Scan for the cell matching the given text and deliver its (x, y) coordinate at center. 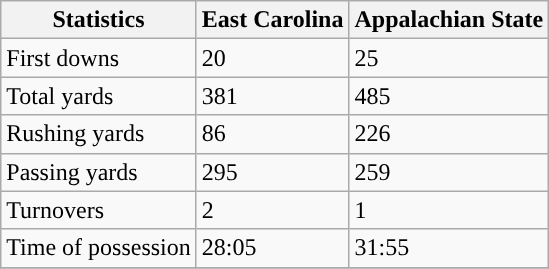
Turnovers (99, 210)
Rushing yards (99, 134)
Total yards (99, 96)
381 (272, 96)
25 (449, 58)
485 (449, 96)
31:55 (449, 248)
2 (272, 210)
First downs (99, 58)
86 (272, 134)
226 (449, 134)
Statistics (99, 20)
1 (449, 210)
East Carolina (272, 20)
Time of possession (99, 248)
259 (449, 172)
28:05 (272, 248)
20 (272, 58)
Appalachian State (449, 20)
295 (272, 172)
Passing yards (99, 172)
